Output the [x, y] coordinate of the center of the cell containing the given text.  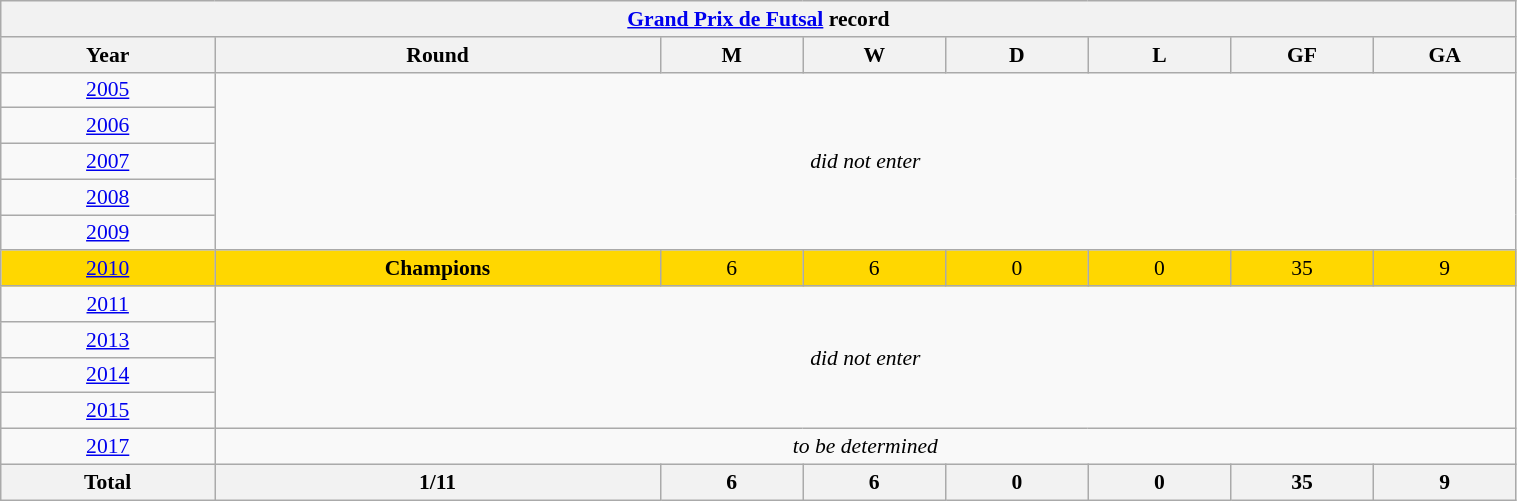
2005 [108, 90]
Grand Prix de Futsal record [758, 19]
Champions [438, 269]
to be determined [866, 447]
1/11 [438, 482]
Round [438, 55]
M [732, 55]
W [874, 55]
2009 [108, 233]
2011 [108, 304]
2013 [108, 340]
2014 [108, 375]
2008 [108, 197]
2015 [108, 411]
D [1018, 55]
GF [1302, 55]
2010 [108, 269]
2006 [108, 126]
2017 [108, 447]
Year [108, 55]
GA [1444, 55]
2007 [108, 162]
L [1160, 55]
Total [108, 482]
